Scan for the cell matching the given text and deliver its (X, Y) coordinate at center. 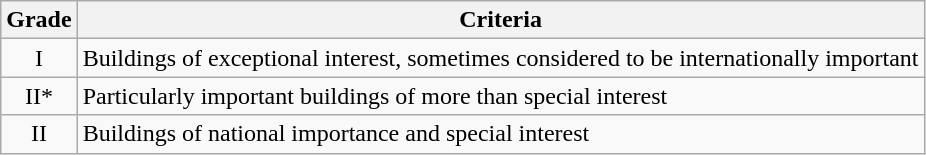
Grade (39, 20)
Particularly important buildings of more than special interest (500, 96)
Buildings of national importance and special interest (500, 134)
II* (39, 96)
II (39, 134)
Buildings of exceptional interest, sometimes considered to be internationally important (500, 58)
I (39, 58)
Criteria (500, 20)
